Locate the cell with the specified text and output its [x, y] center coordinate. 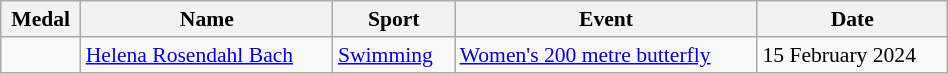
Event [606, 19]
15 February 2024 [852, 55]
Name [207, 19]
Date [852, 19]
Sport [394, 19]
Women's 200 metre butterfly [606, 55]
Medal [41, 19]
Helena Rosendahl Bach [207, 55]
Swimming [394, 55]
